Scan for the cell matching the given text and deliver its (x, y) coordinate at center. 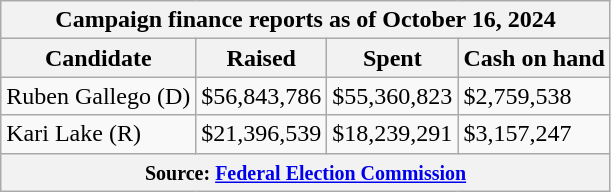
$2,759,538 (534, 96)
Spent (392, 58)
Ruben Gallego (D) (98, 96)
Kari Lake (R) (98, 134)
Raised (262, 58)
$3,157,247 (534, 134)
$55,360,823 (392, 96)
Campaign finance reports as of October 16, 2024 (306, 20)
$56,843,786 (262, 96)
Candidate (98, 58)
Source: Federal Election Commission (306, 172)
$21,396,539 (262, 134)
Cash on hand (534, 58)
$18,239,291 (392, 134)
